Return the (x, y) coordinate for the center point of the cell that contains the specified text.  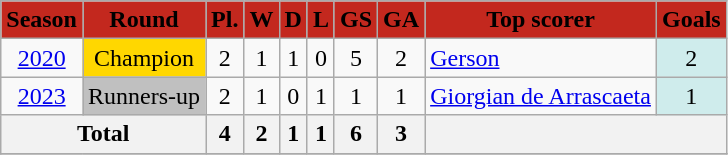
GS (356, 20)
Pl. (225, 20)
Total (104, 134)
5 (356, 58)
2023 (42, 96)
Goals (691, 20)
6 (356, 134)
Round (144, 20)
Season (42, 20)
Champion (144, 58)
D (293, 20)
Top scorer (541, 20)
Gerson (541, 58)
W (262, 20)
L (320, 20)
2020 (42, 58)
4 (225, 134)
GA (402, 20)
Giorgian de Arrascaeta (541, 96)
Runners-up (144, 96)
3 (402, 134)
